Detect which cell encompasses the target text, then output its [X, Y] center coordinate. 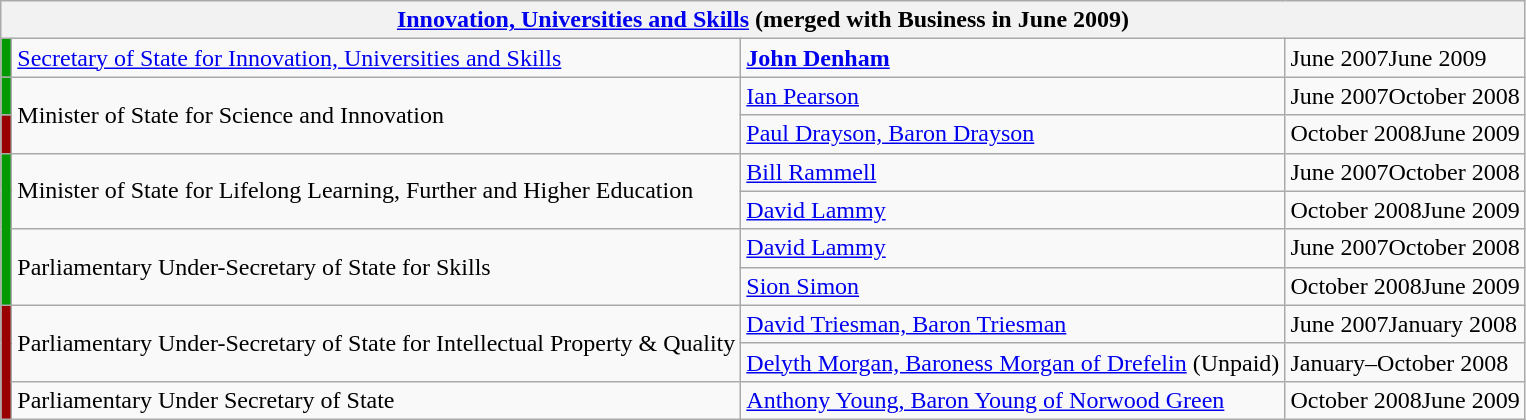
Minister of State for Science and Innovation [376, 115]
Innovation, Universities and Skills (merged with Business in June 2009) [763, 20]
June 2007January 2008 [1405, 324]
Delyth Morgan, Baroness Morgan of Drefelin (Unpaid) [1013, 362]
January–October 2008 [1405, 362]
Paul Drayson, Baron Drayson [1013, 134]
Parliamentary Under-Secretary of State for Skills [376, 267]
Bill Rammell [1013, 172]
John Denham [1013, 58]
Anthony Young, Baron Young of Norwood Green [1013, 400]
Secretary of State for Innovation, Universities and Skills [376, 58]
Ian Pearson [1013, 96]
Minister of State for Lifelong Learning, Further and Higher Education [376, 191]
Sion Simon [1013, 286]
David Triesman, Baron Triesman [1013, 324]
June 2007June 2009 [1405, 58]
Parliamentary Under Secretary of State [376, 400]
Parliamentary Under-Secretary of State for Intellectual Property & Quality [376, 343]
